Capture the cell that displays the provided text and extract its [x, y] central coordinate. 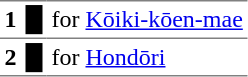
for Hondōri [147, 57]
1 [10, 20]
for Kōiki-kōen-mae [147, 20]
2 [10, 57]
